Scan for the cell matching the given text and deliver its [X, Y] coordinate at center. 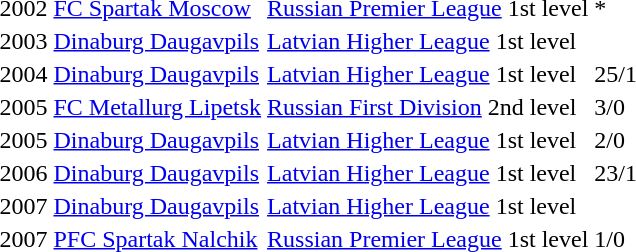
Russian First Division 2nd level [428, 107]
FC Metallurg Lipetsk [158, 107]
